Determine the (x, y) coordinate at the center of the cell enclosing the given text.  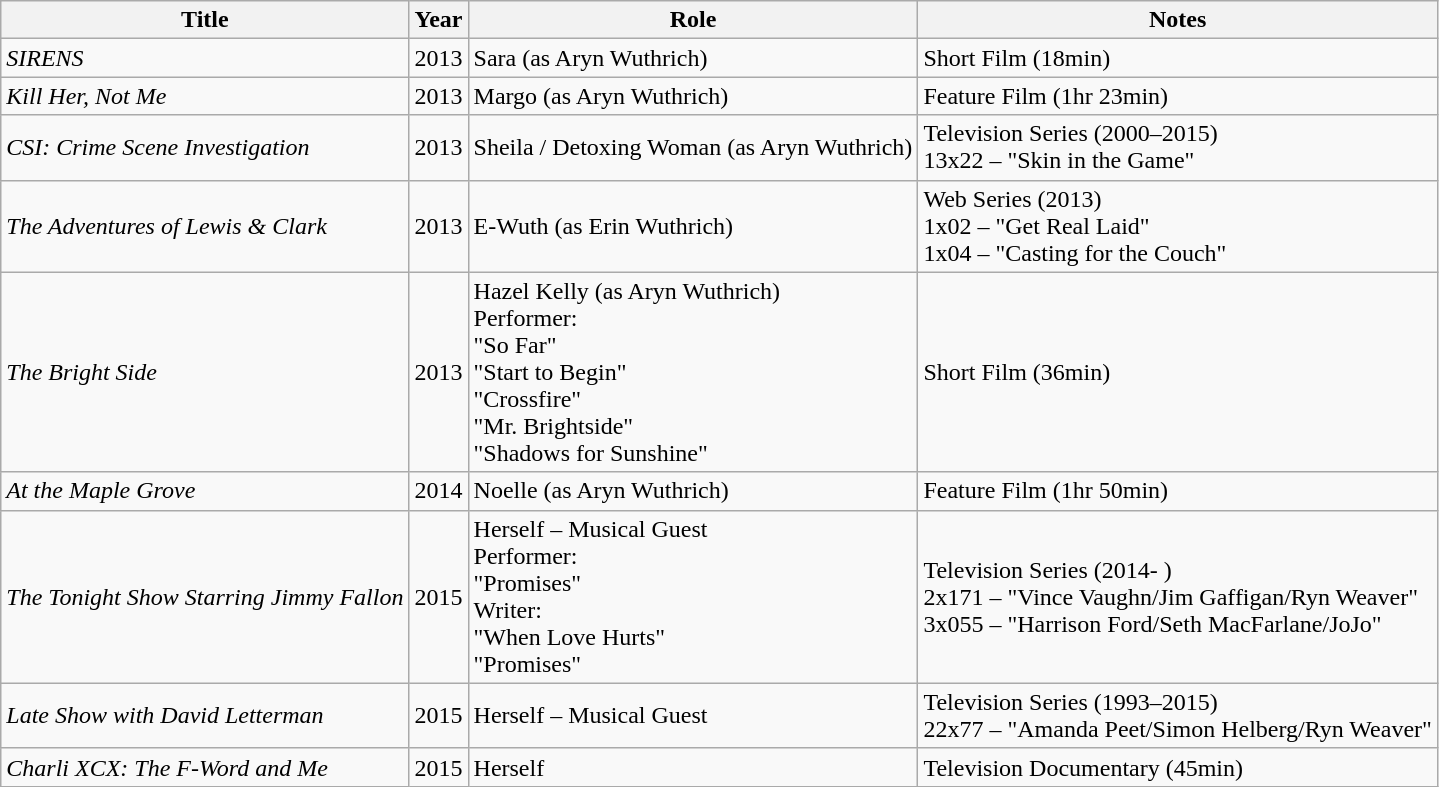
Sara (as Aryn Wuthrich) (693, 58)
Feature Film (1hr 23min) (1178, 96)
Television Documentary (45min) (1178, 767)
Charli XCX: The F-Word and Me (205, 767)
CSI: Crime Scene Investigation (205, 148)
Herself – Musical Guest (693, 716)
Herself (693, 767)
Hazel Kelly (as Aryn Wuthrich)Performer:"So Far""Start to Begin""Crossfire""Mr. Brightside""Shadows for Sunshine" (693, 372)
Television Series (1993–2015)22x77 – "Amanda Peet/Simon Helberg/Ryn Weaver" (1178, 716)
The Tonight Show Starring Jimmy Fallon (205, 596)
Sheila / Detoxing Woman (as Aryn Wuthrich) (693, 148)
The Bright Side (205, 372)
Margo (as Aryn Wuthrich) (693, 96)
Role (693, 20)
At the Maple Grove (205, 491)
Feature Film (1hr 50min) (1178, 491)
Late Show with David Letterman (205, 716)
Television Series (2000–2015)13x22 – "Skin in the Game" (1178, 148)
The Adventures of Lewis & Clark (205, 226)
Web Series (2013)1x02 – "Get Real Laid"1x04 – "Casting for the Couch" (1178, 226)
Noelle (as Aryn Wuthrich) (693, 491)
2014 (438, 491)
Year (438, 20)
Television Series (2014- )2x171 – "Vince Vaughn/Jim Gaffigan/Ryn Weaver"3x055 – "Harrison Ford/Seth MacFarlane/JoJo" (1178, 596)
Kill Her, Not Me (205, 96)
E-Wuth (as Erin Wuthrich) (693, 226)
Herself – Musical GuestPerformer:"Promises"Writer:"When Love Hurts""Promises" (693, 596)
Short Film (36min) (1178, 372)
Notes (1178, 20)
SIRENS (205, 58)
Title (205, 20)
Short Film (18min) (1178, 58)
